Output the [x, y] coordinate of the center of the cell containing the given text.  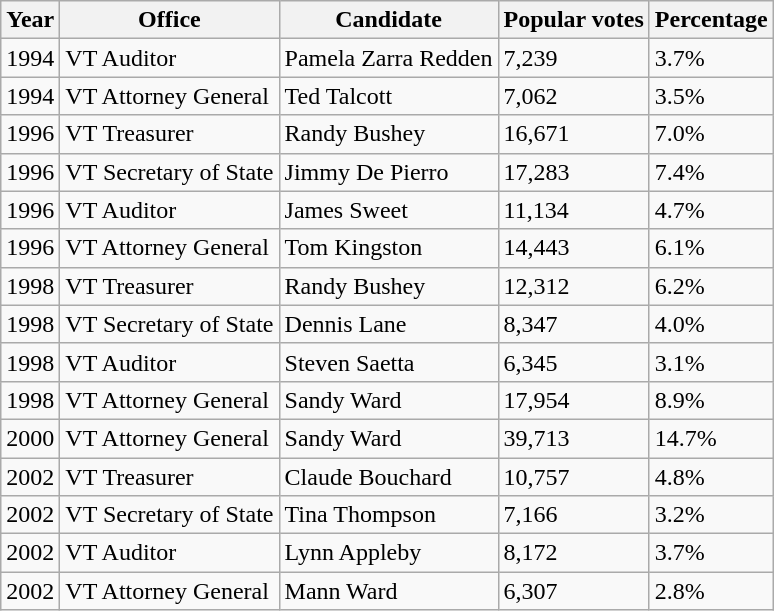
4.8% [711, 477]
7,239 [574, 58]
8.9% [711, 400]
4.7% [711, 210]
11,134 [574, 210]
Steven Saetta [388, 362]
8,347 [574, 324]
James Sweet [388, 210]
6.1% [711, 248]
Ted Talcott [388, 96]
39,713 [574, 438]
12,312 [574, 286]
16,671 [574, 134]
Year [30, 20]
Popular votes [574, 20]
17,954 [574, 400]
6,307 [574, 591]
Percentage [711, 20]
4.0% [711, 324]
14,443 [574, 248]
17,283 [574, 172]
Mann Ward [388, 591]
Jimmy De Pierro [388, 172]
7,062 [574, 96]
Office [170, 20]
6.2% [711, 286]
8,172 [574, 553]
6,345 [574, 362]
Lynn Appleby [388, 553]
2.8% [711, 591]
2000 [30, 438]
Tom Kingston [388, 248]
7.0% [711, 134]
Dennis Lane [388, 324]
3.5% [711, 96]
Tina Thompson [388, 515]
7.4% [711, 172]
Pamela Zarra Redden [388, 58]
7,166 [574, 515]
3.1% [711, 362]
Claude Bouchard [388, 477]
14.7% [711, 438]
3.2% [711, 515]
10,757 [574, 477]
Candidate [388, 20]
